Search for the cell housing the specified text and yield its (x, y) center coordinate. 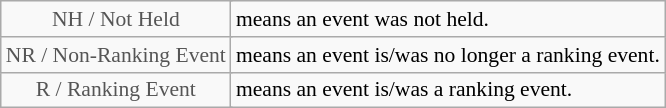
NH / Not Held (116, 19)
means an event was not held. (448, 19)
means an event is/was a ranking event. (448, 90)
means an event is/was no longer a ranking event. (448, 55)
NR / Non-Ranking Event (116, 55)
R / Ranking Event (116, 90)
